From the cell containing the given text, extract its center point as [x, y] coordinate. 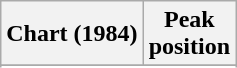
Peakposition [189, 34]
Chart (1984) [72, 34]
